Find where the given text appears and provide that cell's center as (X, Y) coordinate. 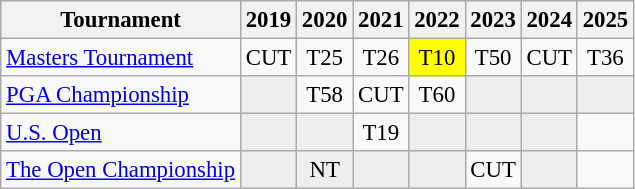
2023 (493, 20)
T36 (605, 58)
2021 (381, 20)
T26 (381, 58)
2025 (605, 20)
2020 (325, 20)
Tournament (121, 20)
2024 (549, 20)
Masters Tournament (121, 58)
T58 (325, 95)
2019 (268, 20)
T19 (381, 133)
2022 (437, 20)
NT (325, 170)
PGA Championship (121, 95)
T25 (325, 58)
U.S. Open (121, 133)
The Open Championship (121, 170)
T50 (493, 58)
T10 (437, 58)
T60 (437, 95)
